Find where the given text appears and provide that cell's center as [x, y] coordinate. 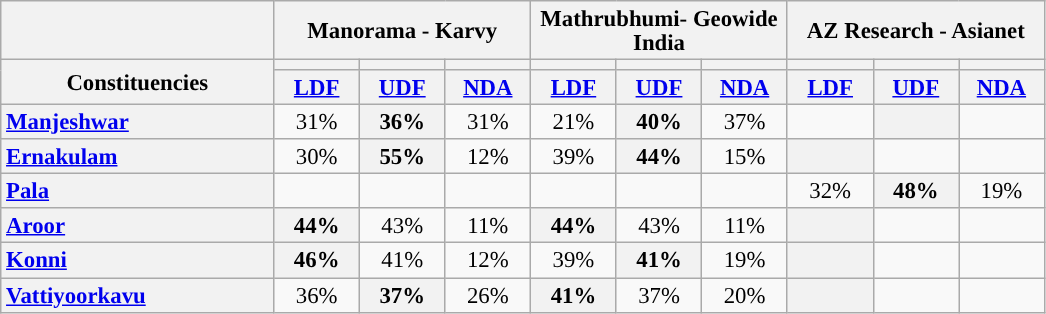
Manorama - Karvy [402, 30]
Konni [138, 260]
26% [488, 296]
Constituencies [138, 82]
48% [916, 192]
40% [659, 122]
Ernakulam [138, 156]
20% [745, 296]
30% [317, 156]
15% [745, 156]
AZ Research - Asianet [916, 30]
46% [317, 260]
55% [402, 156]
Vattiyoorkavu [138, 296]
21% [574, 122]
Aroor [138, 226]
Pala [138, 192]
Mathrubhumi- Geowide India [660, 30]
Manjeshwar [138, 122]
32% [830, 192]
